Search for the cell housing the specified text and yield its [x, y] center coordinate. 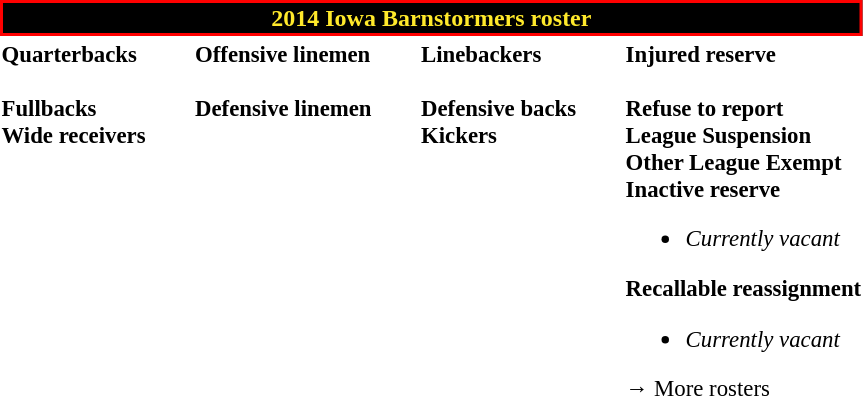
2014 Iowa Barnstormers roster [432, 18]
